Locate the cell with the specified text and output its [X, Y] center coordinate. 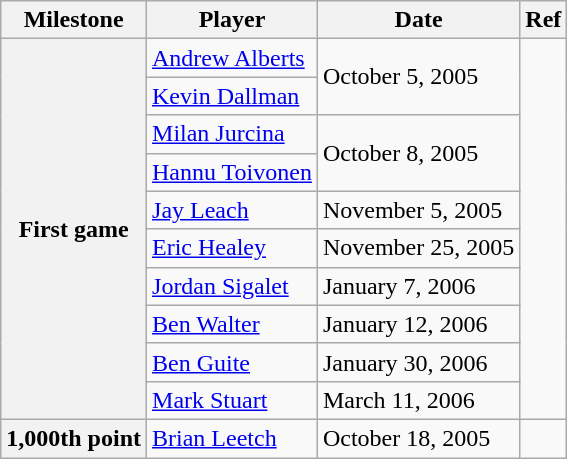
Kevin Dallman [232, 96]
Ben Guite [232, 362]
First game [74, 230]
Player [232, 20]
January 30, 2006 [418, 362]
October 5, 2005 [418, 77]
March 11, 2006 [418, 400]
Brian Leetch [232, 438]
October 18, 2005 [418, 438]
Mark Stuart [232, 400]
Hannu Toivonen [232, 172]
January 12, 2006 [418, 324]
Date [418, 20]
October 8, 2005 [418, 153]
Eric Healey [232, 248]
Jordan Sigalet [232, 286]
1,000th point [74, 438]
Ben Walter [232, 324]
Jay Leach [232, 210]
November 25, 2005 [418, 248]
November 5, 2005 [418, 210]
Ref [544, 20]
Milestone [74, 20]
January 7, 2006 [418, 286]
Milan Jurcina [232, 134]
Andrew Alberts [232, 58]
